Extract the [X, Y] coordinate from the center of the cell holding the provided text.  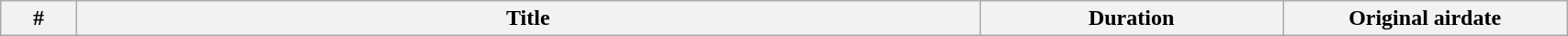
Duration [1132, 18]
Original airdate [1426, 18]
Title [527, 18]
# [39, 18]
